Detect which cell encompasses the target text, then output its [X, Y] center coordinate. 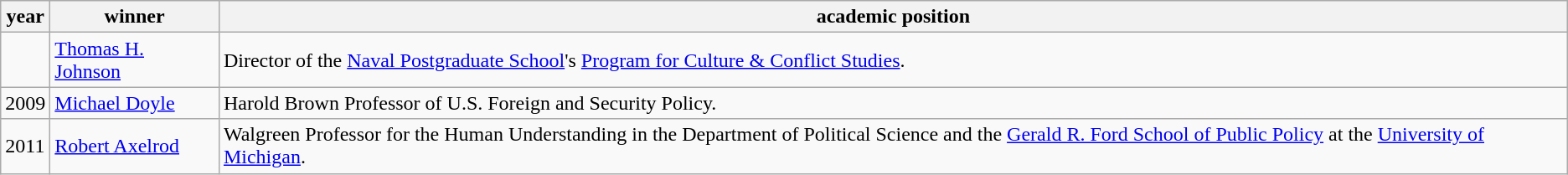
academic position [893, 17]
Thomas H. Johnson [135, 60]
Harold Brown Professor of U.S. Foreign and Security Policy. [893, 103]
winner [135, 17]
Director of the Naval Postgraduate School's Program for Culture & Conflict Studies. [893, 60]
2011 [25, 146]
2009 [25, 103]
year [25, 17]
Michael Doyle [135, 103]
Robert Axelrod [135, 146]
